Identify which cell holds the provided text, then report its [x, y] central coordinate. 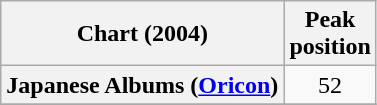
Chart (2004) [142, 34]
52 [330, 85]
Peakposition [330, 34]
Japanese Albums (Oricon) [142, 85]
